Provide the [x, y] coordinate of the cell's center where the given text is located.  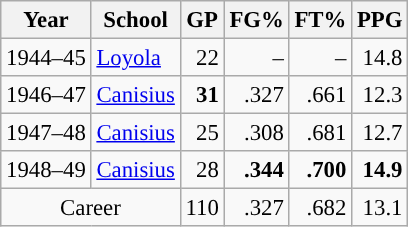
12.3 [380, 95]
1946–47 [46, 95]
1947–48 [46, 133]
1944–45 [46, 58]
Loyola [136, 58]
110 [202, 208]
.308 [256, 133]
14.8 [380, 58]
.700 [320, 170]
GP [202, 20]
12.7 [380, 133]
31 [202, 95]
13.1 [380, 208]
FG% [256, 20]
PPG [380, 20]
1948–49 [46, 170]
28 [202, 170]
14.9 [380, 170]
.681 [320, 133]
.661 [320, 95]
25 [202, 133]
Career [90, 208]
FT% [320, 20]
22 [202, 58]
.682 [320, 208]
.344 [256, 170]
School [136, 20]
Year [46, 20]
